Locate the cell with the specified text and output its [x, y] center coordinate. 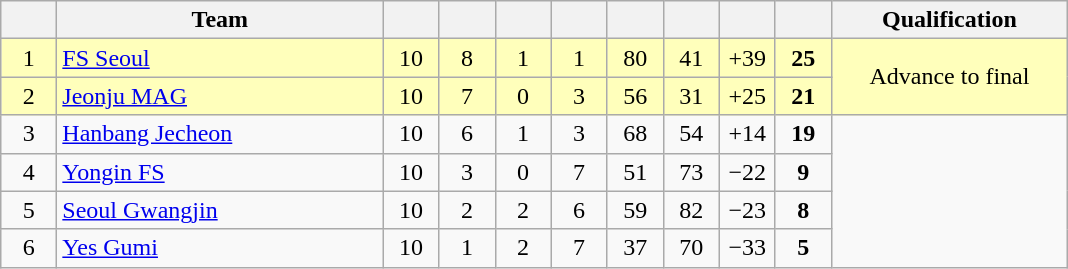
21 [803, 96]
19 [803, 134]
+14 [747, 134]
Seoul Gwangjin [220, 210]
82 [691, 210]
FS Seoul [220, 58]
Team [220, 20]
Yongin FS [220, 172]
Advance to final [949, 77]
−23 [747, 210]
54 [691, 134]
25 [803, 58]
56 [635, 96]
+25 [747, 96]
+39 [747, 58]
70 [691, 248]
37 [635, 248]
−22 [747, 172]
9 [803, 172]
−33 [747, 248]
73 [691, 172]
68 [635, 134]
51 [635, 172]
Qualification [949, 20]
80 [635, 58]
Jeonju MAG [220, 96]
41 [691, 58]
59 [635, 210]
Hanbang Jecheon [220, 134]
Yes Gumi [220, 248]
4 [29, 172]
31 [691, 96]
